Pinpoint the cell where the given text exists, returning its [x, y] midpoint coordinate. 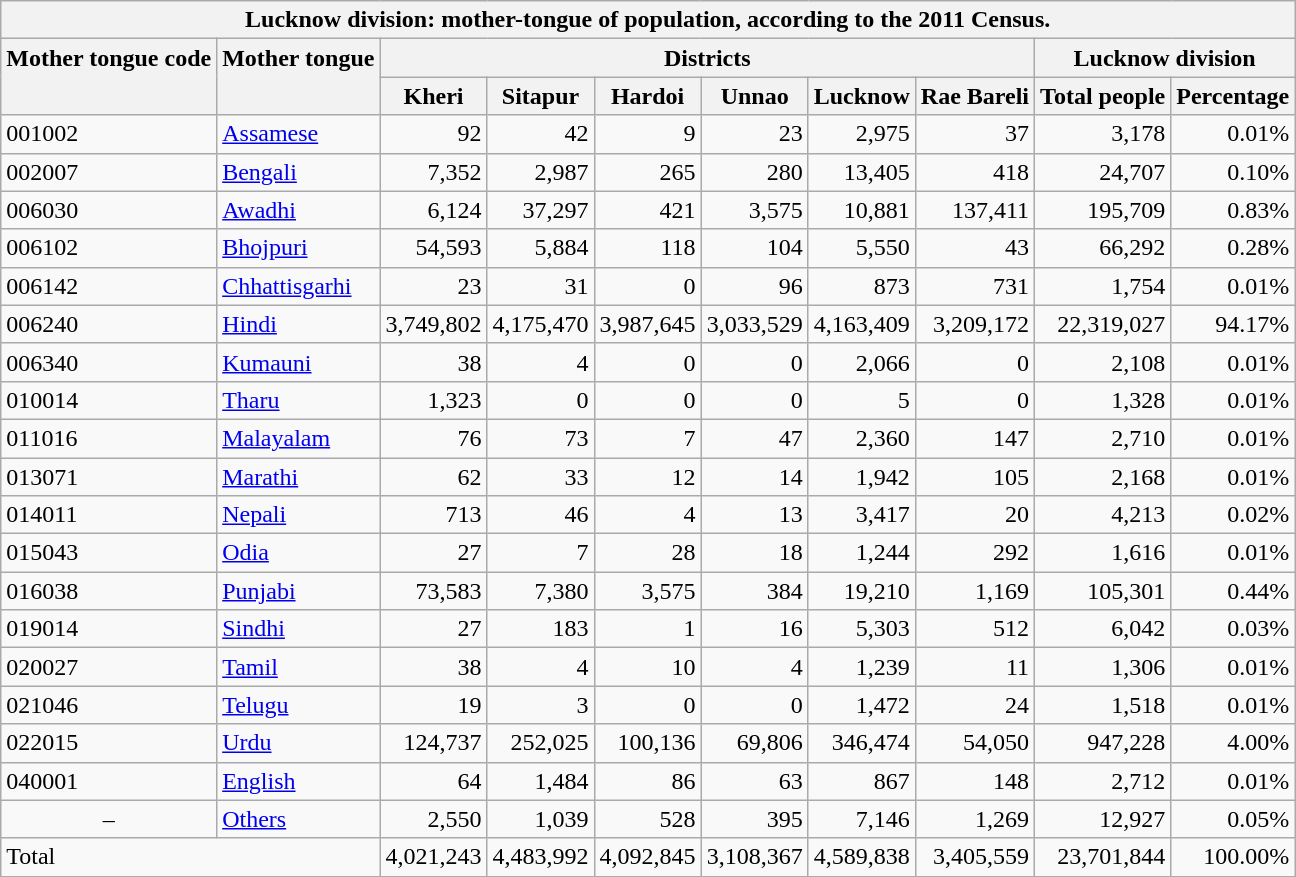
Nepali [298, 515]
104 [754, 248]
Telugu [298, 705]
3,178 [1103, 134]
3,405,559 [974, 857]
20 [974, 515]
947,228 [1103, 743]
13,405 [862, 172]
011016 [109, 438]
019014 [109, 629]
10 [648, 667]
3 [540, 705]
54,593 [434, 248]
421 [648, 210]
147 [974, 438]
1,244 [862, 553]
28 [648, 553]
1,328 [1103, 400]
0.10% [1233, 172]
0.44% [1233, 591]
2,987 [540, 172]
006102 [109, 248]
5,550 [862, 248]
Tharu [298, 400]
Hindi [298, 324]
0.28% [1233, 248]
64 [434, 781]
1,754 [1103, 286]
118 [648, 248]
2,108 [1103, 362]
Bengali [298, 172]
4,175,470 [540, 324]
022015 [109, 743]
0.05% [1233, 819]
873 [862, 286]
18 [754, 553]
92 [434, 134]
43 [974, 248]
9 [648, 134]
4,092,845 [648, 857]
2,975 [862, 134]
1,169 [974, 591]
Others [298, 819]
021046 [109, 705]
040001 [109, 781]
12,927 [1103, 819]
3,987,645 [648, 324]
73,583 [434, 591]
006240 [109, 324]
1,616 [1103, 553]
015043 [109, 553]
6,124 [434, 210]
Malayalam [298, 438]
10,881 [862, 210]
1,942 [862, 477]
62 [434, 477]
137,411 [974, 210]
86 [648, 781]
Mother tongue code [109, 77]
1 [648, 629]
Kumauni [298, 362]
252,025 [540, 743]
418 [974, 172]
346,474 [862, 743]
5 [862, 400]
Tamil [298, 667]
11 [974, 667]
5,303 [862, 629]
5,884 [540, 248]
183 [540, 629]
006030 [109, 210]
713 [434, 515]
Chhattisgarhi [298, 286]
6,042 [1103, 629]
105,301 [1103, 591]
Lucknow division [1165, 58]
Kheri [434, 96]
3,209,172 [974, 324]
148 [974, 781]
001002 [109, 134]
24,707 [1103, 172]
94.17% [1233, 324]
280 [754, 172]
24 [974, 705]
14 [754, 477]
195,709 [1103, 210]
3,108,367 [754, 857]
42 [540, 134]
Bhojpuri [298, 248]
867 [862, 781]
Awadhi [298, 210]
19 [434, 705]
Sindhi [298, 629]
47 [754, 438]
Districts [708, 58]
292 [974, 553]
105 [974, 477]
100,136 [648, 743]
Urdu [298, 743]
7,380 [540, 591]
Mother tongue [298, 77]
Marathi [298, 477]
37,297 [540, 210]
512 [974, 629]
46 [540, 515]
731 [974, 286]
1,306 [1103, 667]
Rae Bareli [974, 96]
73 [540, 438]
006142 [109, 286]
Total people [1103, 96]
016038 [109, 591]
4,483,992 [540, 857]
1,518 [1103, 705]
Punjabi [298, 591]
96 [754, 286]
3,417 [862, 515]
124,737 [434, 743]
395 [754, 819]
1,323 [434, 400]
English [298, 781]
Assamese [298, 134]
Lucknow [862, 96]
3,749,802 [434, 324]
16 [754, 629]
Percentage [1233, 96]
63 [754, 781]
66,292 [1103, 248]
37 [974, 134]
2,550 [434, 819]
014011 [109, 515]
4,213 [1103, 515]
54,050 [974, 743]
2,710 [1103, 438]
1,039 [540, 819]
1,239 [862, 667]
4,163,409 [862, 324]
020027 [109, 667]
4,021,243 [434, 857]
1,484 [540, 781]
3,033,529 [754, 324]
100.00% [1233, 857]
7,352 [434, 172]
33 [540, 477]
384 [754, 591]
Sitapur [540, 96]
265 [648, 172]
Lucknow division: mother-tongue of population, according to the 2011 Census. [648, 20]
0.03% [1233, 629]
19,210 [862, 591]
0.02% [1233, 515]
Unnao [754, 96]
76 [434, 438]
4.00% [1233, 743]
31 [540, 286]
002007 [109, 172]
2,168 [1103, 477]
Odia [298, 553]
Total [190, 857]
528 [648, 819]
Hardoi [648, 96]
12 [648, 477]
2,712 [1103, 781]
2,066 [862, 362]
013071 [109, 477]
7,146 [862, 819]
1,472 [862, 705]
69,806 [754, 743]
010014 [109, 400]
23,701,844 [1103, 857]
2,360 [862, 438]
0.83% [1233, 210]
– [109, 819]
1,269 [974, 819]
13 [754, 515]
22,319,027 [1103, 324]
4,589,838 [862, 857]
006340 [109, 362]
